Scan for the cell matching the given text and deliver its (x, y) coordinate at center. 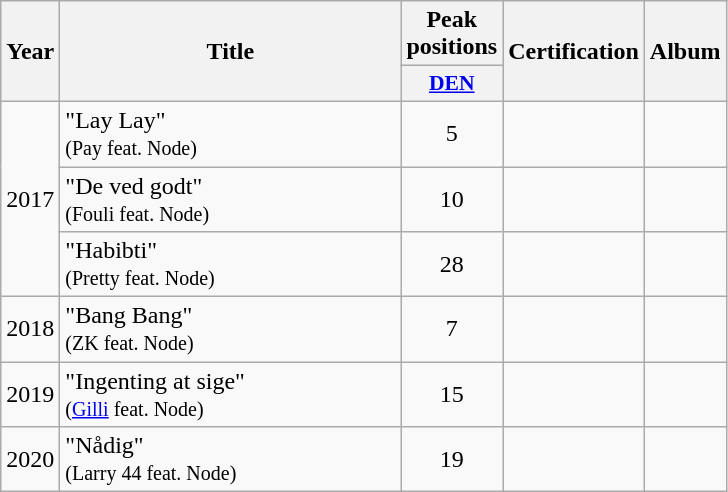
2018 (30, 330)
2020 (30, 460)
DEN (452, 84)
28 (452, 264)
Peak positions (452, 34)
"Habibti" (Pretty feat. Node) (230, 264)
Album (685, 52)
"De ved godt" (Fouli feat. Node) (230, 198)
2017 (30, 198)
7 (452, 330)
19 (452, 460)
"Ingenting at sige" (Gilli feat. Node) (230, 394)
Title (230, 52)
"Lay Lay" (Pay feat. Node) (230, 134)
"Bang Bang" (ZK feat. Node) (230, 330)
5 (452, 134)
15 (452, 394)
Year (30, 52)
Certification (574, 52)
10 (452, 198)
"Nådig" (Larry 44 feat. Node) (230, 460)
2019 (30, 394)
